For the text-containing cell, return its midpoint in [x, y] coordinate format. 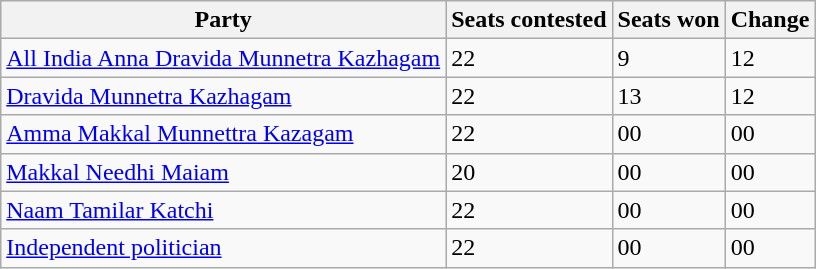
Seats won [668, 20]
Party [224, 20]
Seats contested [529, 20]
All India Anna Dravida Munnetra Kazhagam [224, 58]
Naam Tamilar Katchi [224, 210]
Amma Makkal Munnettra Kazagam [224, 134]
Independent politician [224, 248]
20 [529, 172]
Change [770, 20]
13 [668, 96]
Makkal Needhi Maiam [224, 172]
Dravida Munnetra Kazhagam [224, 96]
9 [668, 58]
